Provide the [X, Y] coordinate of the cell's center where the given text is located.  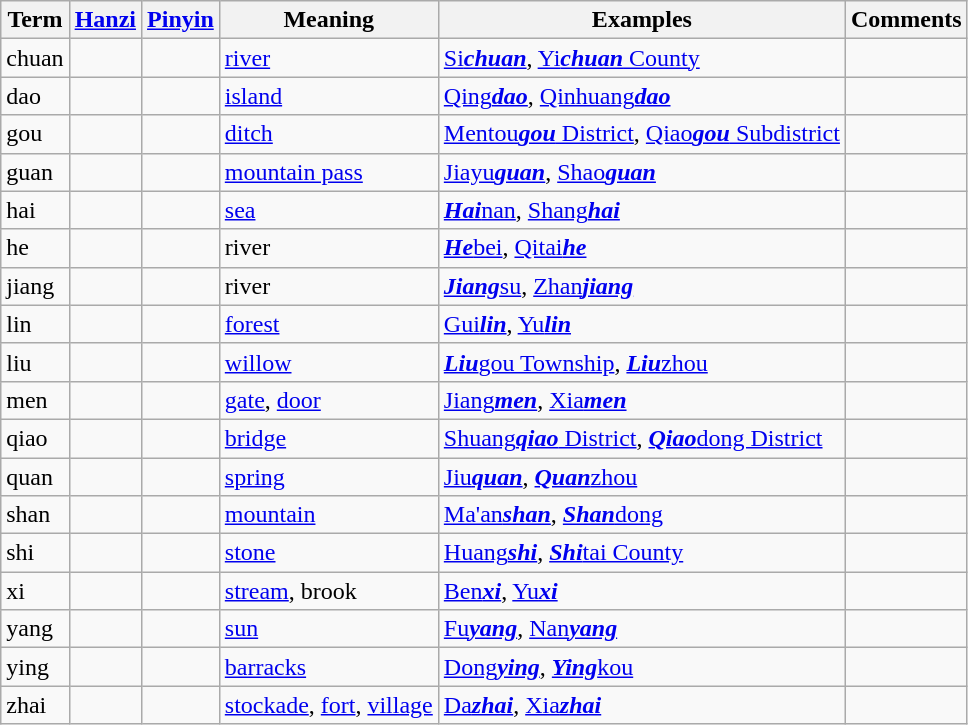
Examples [642, 20]
sun [328, 629]
Benxi, Yuxi [642, 591]
Mentougou District, Qiaogou Subdistrict [642, 134]
Qingdao, Qinhuangdao [642, 96]
ditch [328, 134]
Fuyang, Nanyang [642, 629]
Sichuan, Yichuan County [642, 58]
Jiangmen, Xiamen [642, 400]
Jiuquan, Quanzhou [642, 477]
spring [328, 477]
Meaning [328, 20]
island [328, 96]
bridge [328, 438]
stream, brook [328, 591]
sea [328, 210]
Shuangqiao District, Qiaodong District [642, 438]
barracks [328, 667]
Jiayuguan, Shaoguan [642, 172]
yang [35, 629]
chuan [35, 58]
Dongying, Yingkou [642, 667]
quan [35, 477]
zhai [35, 705]
dao [35, 96]
mountain pass [328, 172]
lin [35, 324]
qiao [35, 438]
Hainan, Shanghai [642, 210]
xi [35, 591]
Hebei, Qitaihe [642, 248]
Term [35, 20]
Huangshi, Shitai County [642, 553]
Jiangsu, Zhanjiang [642, 286]
men [35, 400]
ying [35, 667]
Pinyin [181, 20]
gate, door [328, 400]
gou [35, 134]
Ma'anshan, Shandong [642, 515]
hai [35, 210]
jiang [35, 286]
liu [35, 362]
forest [328, 324]
shi [35, 553]
Hanzi [105, 20]
Liugou Township, Liuzhou [642, 362]
shan [35, 515]
Dazhai, Xiazhai [642, 705]
he [35, 248]
stockade, fort, village [328, 705]
Guilin, Yulin [642, 324]
stone [328, 553]
Comments [906, 20]
mountain [328, 515]
guan [35, 172]
willow [328, 362]
